Provide the [x, y] coordinate of the cell's center where the given text is located.  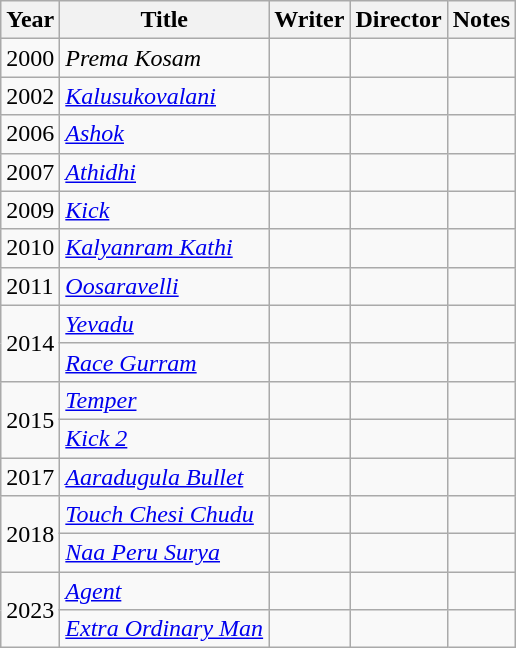
2010 [30, 248]
Year [30, 20]
2000 [30, 58]
Writer [310, 20]
2014 [30, 343]
Notes [481, 20]
Kick 2 [164, 438]
Oosaravelli [164, 286]
Prema Kosam [164, 58]
Director [398, 20]
Title [164, 20]
2009 [30, 210]
2023 [30, 610]
Agent [164, 591]
Temper [164, 400]
Ashok [164, 134]
Kalyanram Kathi [164, 248]
2018 [30, 534]
Yevadu [164, 324]
Kalusukovalani [164, 96]
2015 [30, 419]
2007 [30, 172]
Aaradugula Bullet [164, 477]
Kick [164, 210]
2017 [30, 477]
2011 [30, 286]
Athidhi [164, 172]
Race Gurram [164, 362]
2002 [30, 96]
2006 [30, 134]
Touch Chesi Chudu [164, 515]
Naa Peru Surya [164, 553]
Extra Ordinary Man [164, 629]
